Find where the given text appears and provide that cell's center as (X, Y) coordinate. 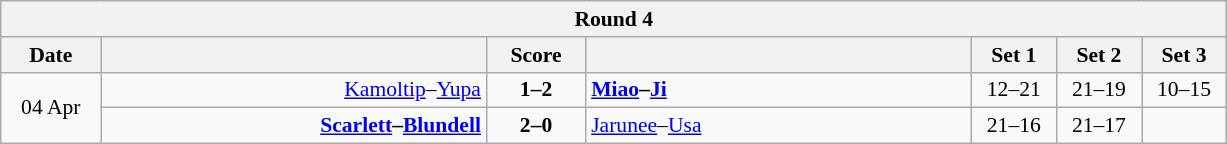
21–16 (1014, 126)
Kamoltip–Yupa (294, 90)
12–21 (1014, 90)
Set 2 (1098, 55)
21–17 (1098, 126)
Date (51, 55)
10–15 (1184, 90)
Scarlett–Blundell (294, 126)
21–19 (1098, 90)
Score (536, 55)
Set 3 (1184, 55)
Round 4 (614, 19)
Jarunee–Usa (778, 126)
1–2 (536, 90)
2–0 (536, 126)
Miao–Ji (778, 90)
04 Apr (51, 108)
Set 1 (1014, 55)
